Locate the cell with the specified text and output its (X, Y) center coordinate. 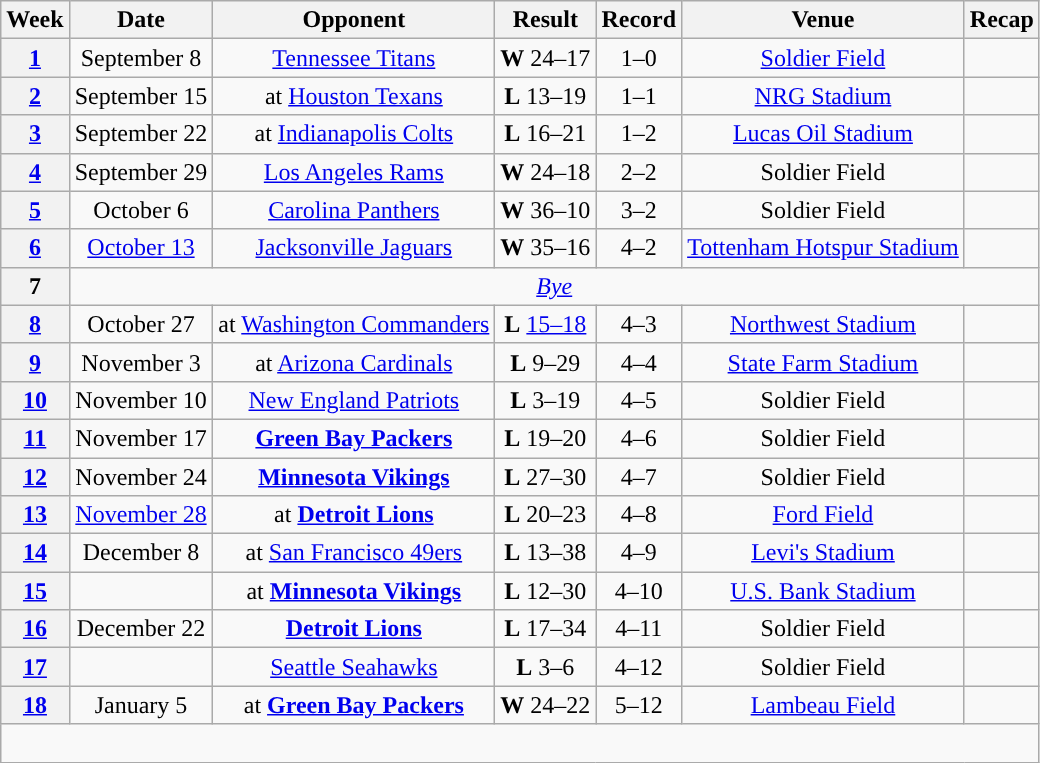
Green Bay Packers (354, 438)
Levi's Stadium (824, 553)
at San Francisco 49ers (354, 553)
November 28 (141, 515)
October 6 (141, 210)
November 24 (141, 477)
1–1 (639, 96)
8 (35, 324)
18 (35, 705)
4–11 (639, 629)
October 27 (141, 324)
L 15–18 (546, 324)
Detroit Lions (354, 629)
October 13 (141, 248)
Result (546, 20)
Seattle Seahawks (354, 667)
4–9 (639, 553)
4–10 (639, 591)
L 16–21 (546, 134)
15 (35, 591)
5 (35, 210)
at Arizona Cardinals (354, 362)
at Green Bay Packers (354, 705)
Carolina Panthers (354, 210)
5–12 (639, 705)
September 22 (141, 134)
Venue (824, 20)
4–6 (639, 438)
W 24–18 (546, 172)
New England Patriots (354, 400)
L 27–30 (546, 477)
4–12 (639, 667)
Tottenham Hotspur Stadium (824, 248)
17 (35, 667)
L 19–20 (546, 438)
U.S. Bank Stadium (824, 591)
1–0 (639, 58)
16 (35, 629)
4–2 (639, 248)
12 (35, 477)
3 (35, 134)
W 24–22 (546, 705)
December 22 (141, 629)
Week (35, 20)
December 8 (141, 553)
W 36–10 (546, 210)
4–4 (639, 362)
NRG Stadium (824, 96)
September 15 (141, 96)
2–2 (639, 172)
1 (35, 58)
Northwest Stadium (824, 324)
L 17–34 (546, 629)
L 13–19 (546, 96)
Lucas Oil Stadium (824, 134)
Date (141, 20)
Ford Field (824, 515)
4–7 (639, 477)
November 17 (141, 438)
September 8 (141, 58)
Los Angeles Rams (354, 172)
L 13–38 (546, 553)
7 (35, 286)
November 10 (141, 400)
Lambeau Field (824, 705)
Recap (1002, 20)
10 (35, 400)
L 3–6 (546, 667)
Jacksonville Jaguars (354, 248)
Tennessee Titans (354, 58)
11 (35, 438)
November 3 (141, 362)
at Houston Texans (354, 96)
2 (35, 96)
W 35–16 (546, 248)
1–2 (639, 134)
4–3 (639, 324)
at Indianapolis Colts (354, 134)
9 (35, 362)
at Minnesota Vikings (354, 591)
W 24–17 (546, 58)
Record (639, 20)
14 (35, 553)
at Washington Commanders (354, 324)
Opponent (354, 20)
4 (35, 172)
13 (35, 515)
State Farm Stadium (824, 362)
L 12–30 (546, 591)
3–2 (639, 210)
6 (35, 248)
at Detroit Lions (354, 515)
Minnesota Vikings (354, 477)
January 5 (141, 705)
4–8 (639, 515)
L 3–19 (546, 400)
L 20–23 (546, 515)
September 29 (141, 172)
4–5 (639, 400)
Bye (554, 286)
L 9–29 (546, 362)
